For the text-containing cell, return its midpoint in [x, y] coordinate format. 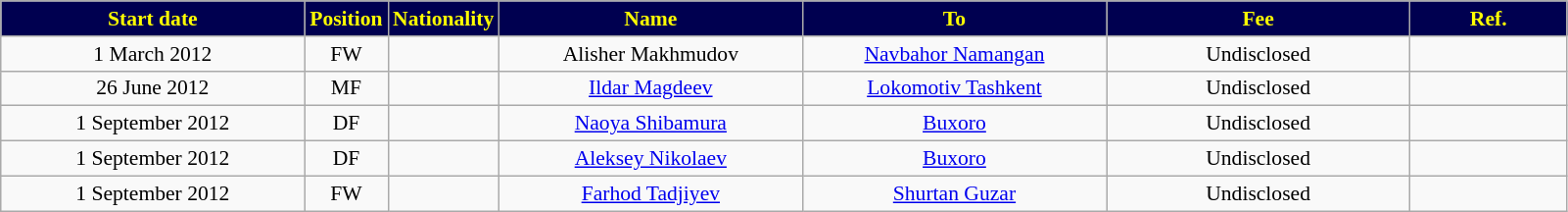
Navbahor Namangan [954, 54]
MF [347, 88]
Nationality [443, 19]
Shurtan Guzar [954, 193]
Farhod Tadjiyev [650, 193]
Naoya Shibamura [650, 124]
Position [347, 19]
26 June 2012 [153, 88]
Start date [153, 19]
Ildar Magdeev [650, 88]
1 March 2012 [153, 54]
Lokomotiv Tashkent [954, 88]
Aleksey Nikolaev [650, 159]
Fee [1259, 19]
Ref. [1489, 19]
Alisher Makhmudov [650, 54]
To [954, 19]
Name [650, 19]
